Return (x, y) of the center of cell containing provided text 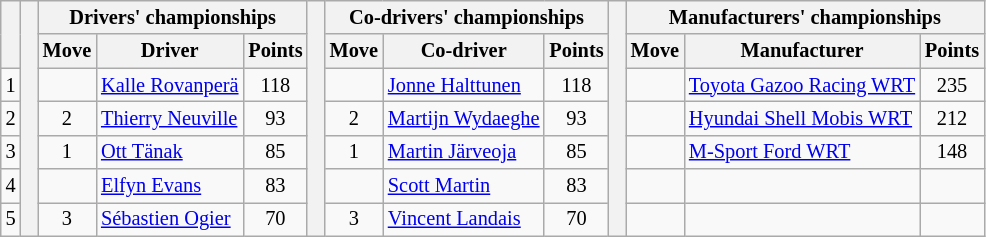
Drivers' championships (173, 17)
Driver (170, 51)
Manufacturer (802, 51)
M-Sport Ford WRT (802, 152)
Hyundai Shell Mobis WRT (802, 118)
4 (11, 186)
Toyota Gazoo Racing WRT (802, 85)
148 (952, 152)
Elfyn Evans (170, 186)
235 (952, 85)
Scott Martin (464, 186)
Sébastien Ogier (170, 219)
Thierry Neuville (170, 118)
Vincent Landais (464, 219)
Martijn Wydaeghe (464, 118)
Jonne Halttunen (464, 85)
Kalle Rovanperä (170, 85)
Martin Järveoja (464, 152)
5 (11, 219)
212 (952, 118)
Manufacturers' championships (805, 17)
Co-driver (464, 51)
Ott Tänak (170, 152)
Co-drivers' championships (467, 17)
